Scan for the cell matching the given text and deliver its [X, Y] coordinate at center. 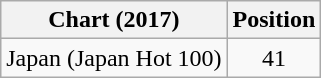
Chart (2017) [114, 20]
Position [274, 20]
41 [274, 58]
Japan (Japan Hot 100) [114, 58]
